Provide the [x, y] coordinate of the cell's center where the given text is located.  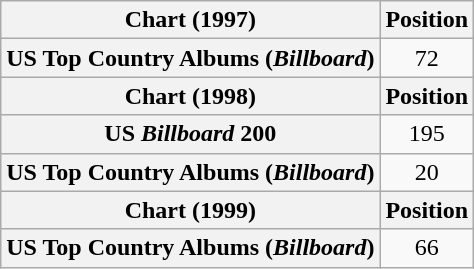
195 [427, 134]
Chart (1997) [190, 20]
66 [427, 248]
20 [427, 172]
Chart (1998) [190, 96]
72 [427, 58]
US Billboard 200 [190, 134]
Chart (1999) [190, 210]
